Capture the cell that displays the provided text and extract its [X, Y] central coordinate. 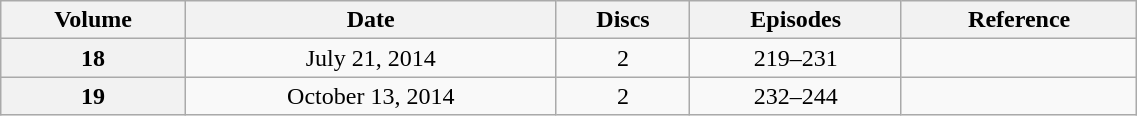
232–244 [796, 96]
19 [94, 96]
Reference [1018, 20]
July 21, 2014 [370, 58]
Discs [623, 20]
18 [94, 58]
Episodes [796, 20]
October 13, 2014 [370, 96]
219–231 [796, 58]
Date [370, 20]
Volume [94, 20]
